Identify which cell holds the provided text, then report its [X, Y] central coordinate. 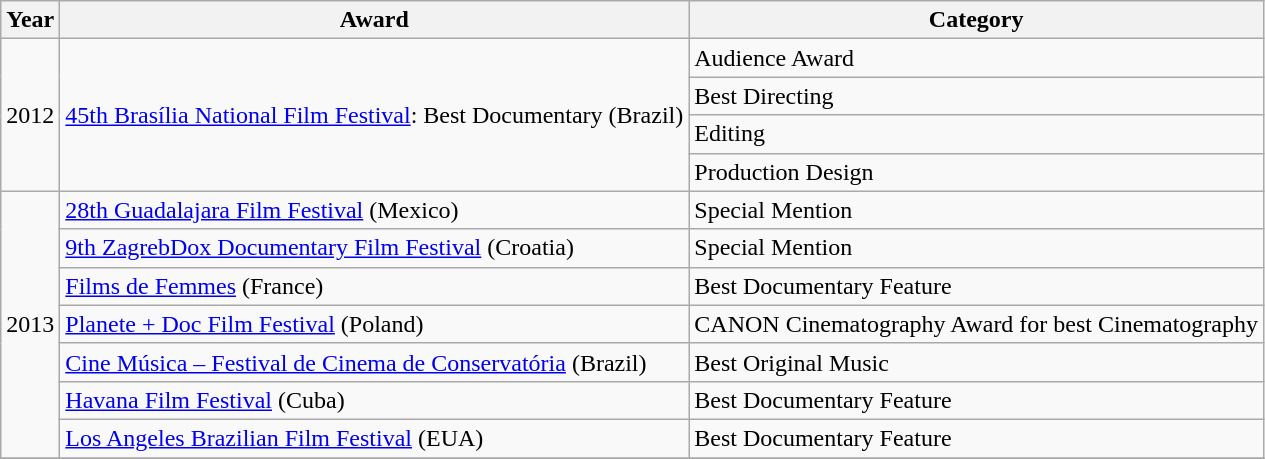
Award [374, 20]
Editing [976, 134]
Year [30, 20]
Films de Femmes (France) [374, 286]
28th Guadalajara Film Festival (Mexico) [374, 210]
45th Brasília National Film Festival: Best Documentary (Brazil) [374, 115]
Best Directing [976, 96]
Best Original Music [976, 362]
2012 [30, 115]
CANON Cinematography Award for best Cinematography [976, 324]
2013 [30, 324]
9th ZagrebDox Documentary Film Festival (Croatia) [374, 248]
Audience Award [976, 58]
Havana Film Festival (Cuba) [374, 400]
Los Angeles Brazilian Film Festival (EUA) [374, 438]
Production Design [976, 172]
Cine Música – Festival de Cinema de Conservatória (Brazil) [374, 362]
Category [976, 20]
Planete + Doc Film Festival (Poland) [374, 324]
